Capture the cell that displays the provided text and extract its [x, y] central coordinate. 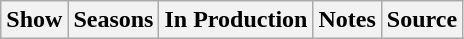
Notes [347, 20]
Seasons [114, 20]
Source [422, 20]
Show [34, 20]
In Production [236, 20]
